Search for the cell housing the specified text and yield its (X, Y) center coordinate. 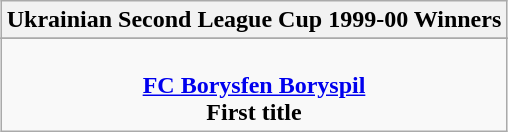
Ukrainian Second League Cup 1999-00 Winners (254, 20)
FC Borysfen BoryspilFirst title (254, 85)
